Locate the cell with the specified text and output its (x, y) center coordinate. 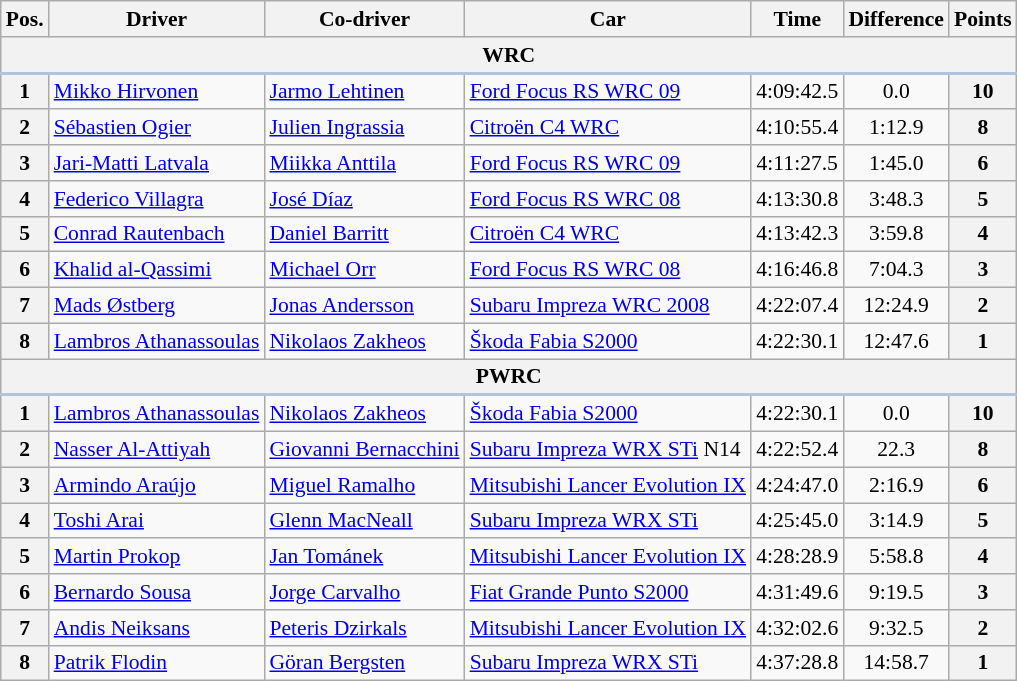
Points (983, 19)
4:37:28.8 (797, 663)
7:04.3 (896, 270)
Martin Prokop (157, 557)
Jari-Matti Latvala (157, 163)
WRC (509, 55)
Patrik Flodin (157, 663)
Subaru Impreza WRX STi N14 (608, 450)
3:14.9 (896, 521)
Difference (896, 19)
Jonas Andersson (364, 306)
Mads Østberg (157, 306)
Bernardo Sousa (157, 592)
Andis Neiksans (157, 628)
4:28:28.9 (797, 557)
Co-driver (364, 19)
Jan Tománek (364, 557)
5:58.8 (896, 557)
1:45.0 (896, 163)
9:19.5 (896, 592)
Driver (157, 19)
Car (608, 19)
4:22:52.4 (797, 450)
22.3 (896, 450)
Daniel Barritt (364, 234)
4:32:02.6 (797, 628)
9:32.5 (896, 628)
Giovanni Bernacchini (364, 450)
Peteris Dzirkals (364, 628)
Julien Ingrassia (364, 128)
4:10:55.4 (797, 128)
Miguel Ramalho (364, 485)
Toshi Arai (157, 521)
Miikka Anttila (364, 163)
4:11:27.5 (797, 163)
Michael Orr (364, 270)
Conrad Rautenbach (157, 234)
1:12.9 (896, 128)
4:22:07.4 (797, 306)
4:13:30.8 (797, 199)
Armindo Araújo (157, 485)
José Díaz (364, 199)
4:13:42.3 (797, 234)
2:16.9 (896, 485)
4:25:45.0 (797, 521)
4:16:46.8 (797, 270)
Jarmo Lehtinen (364, 91)
Nasser Al-Attiyah (157, 450)
3:48.3 (896, 199)
Pos. (25, 19)
14:58.7 (896, 663)
Göran Bergsten (364, 663)
Glenn MacNeall (364, 521)
Time (797, 19)
Sébastien Ogier (157, 128)
Subaru Impreza WRC 2008 (608, 306)
4:24:47.0 (797, 485)
12:47.6 (896, 341)
3:59.8 (896, 234)
Jorge Carvalho (364, 592)
Federico Villagra (157, 199)
Fiat Grande Punto S2000 (608, 592)
4:09:42.5 (797, 91)
12:24.9 (896, 306)
PWRC (509, 377)
4:31:49.6 (797, 592)
Mikko Hirvonen (157, 91)
Khalid al-Qassimi (157, 270)
